For the text-containing cell, return its midpoint in [x, y] coordinate format. 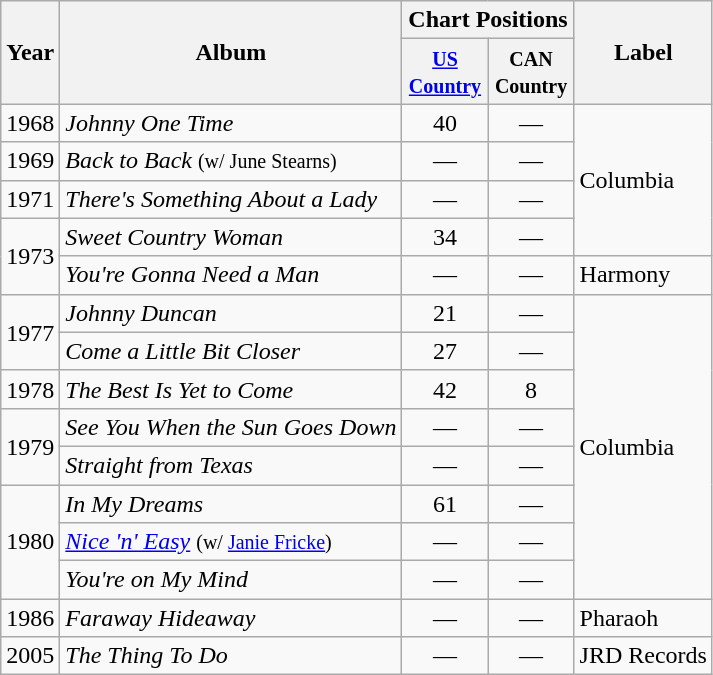
Johnny Duncan [231, 313]
Year [30, 52]
1979 [30, 446]
27 [445, 351]
CAN Country [531, 72]
Sweet Country Woman [231, 237]
34 [445, 237]
Chart Positions [488, 20]
1973 [30, 256]
2005 [30, 656]
1977 [30, 332]
The Best Is Yet to Come [231, 389]
You're on My Mind [231, 580]
1978 [30, 389]
Label [643, 52]
See You When the Sun Goes Down [231, 427]
The Thing To Do [231, 656]
8 [531, 389]
Faraway Hideaway [231, 618]
1971 [30, 199]
61 [445, 503]
In My Dreams [231, 503]
1980 [30, 541]
42 [445, 389]
You're Gonna Need a Man [231, 275]
1969 [30, 161]
Come a Little Bit Closer [231, 351]
Harmony [643, 275]
Straight from Texas [231, 465]
US Country [445, 72]
Album [231, 52]
1968 [30, 123]
Johnny One Time [231, 123]
Back to Back (w/ June Stearns) [231, 161]
Pharaoh [643, 618]
21 [445, 313]
40 [445, 123]
Nice 'n' Easy (w/ Janie Fricke) [231, 542]
JRD Records [643, 656]
There's Something About a Lady [231, 199]
1986 [30, 618]
